Locate the cell with the specified text and output its [X, Y] center coordinate. 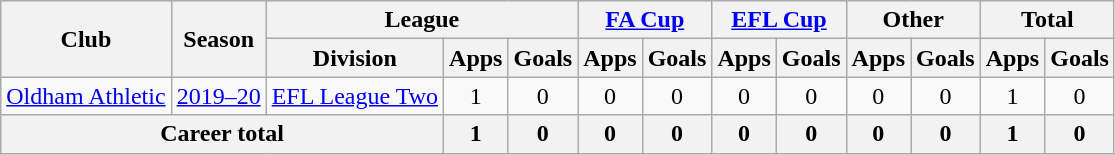
Career total [222, 134]
Season [218, 39]
EFL Cup [779, 20]
Division [354, 58]
Total [1047, 20]
FA Cup [645, 20]
League [422, 20]
Oldham Athletic [86, 96]
2019–20 [218, 96]
Other [913, 20]
Club [86, 39]
EFL League Two [354, 96]
